Find where the given text appears and provide that cell's center as (x, y) coordinate. 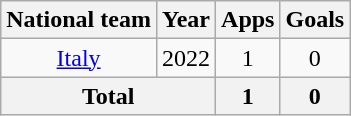
Italy (79, 58)
2022 (186, 58)
Goals (315, 20)
National team (79, 20)
Year (186, 20)
Total (108, 96)
Apps (248, 20)
